For the text-containing cell, return its midpoint in (x, y) coordinate format. 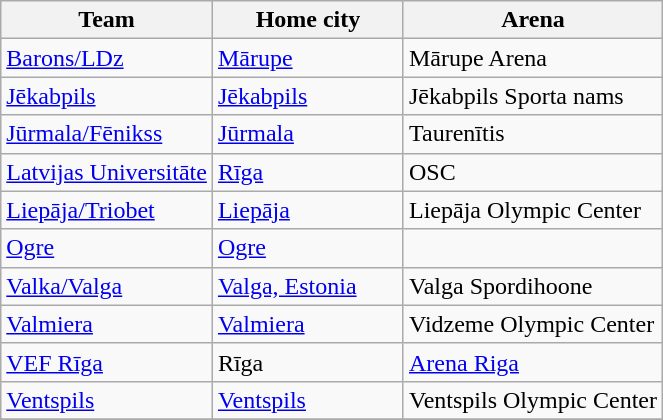
OSC (532, 172)
VEF Rīga (107, 362)
Valka/Valga (107, 286)
Latvijas Universitāte (107, 172)
Jūrmala/Fēnikss (107, 134)
Vidzeme Olympic Center (532, 324)
Team (107, 20)
Mārupe (308, 58)
Jēkabpils Sporta nams (532, 96)
Arena (532, 20)
Liepāja Olympic Center (532, 210)
Liepāja (308, 210)
Valga Spordihoone (532, 286)
Mārupe Arena (532, 58)
Liepāja/Triobet (107, 210)
Jūrmala (308, 134)
Home city (308, 20)
Ventspils Olympic Center (532, 400)
Valga, Estonia (308, 286)
Barons/LDz (107, 58)
Arena Riga (532, 362)
Taurenītis (532, 134)
